Extract the (X, Y) coordinate from the center of the cell holding the provided text.  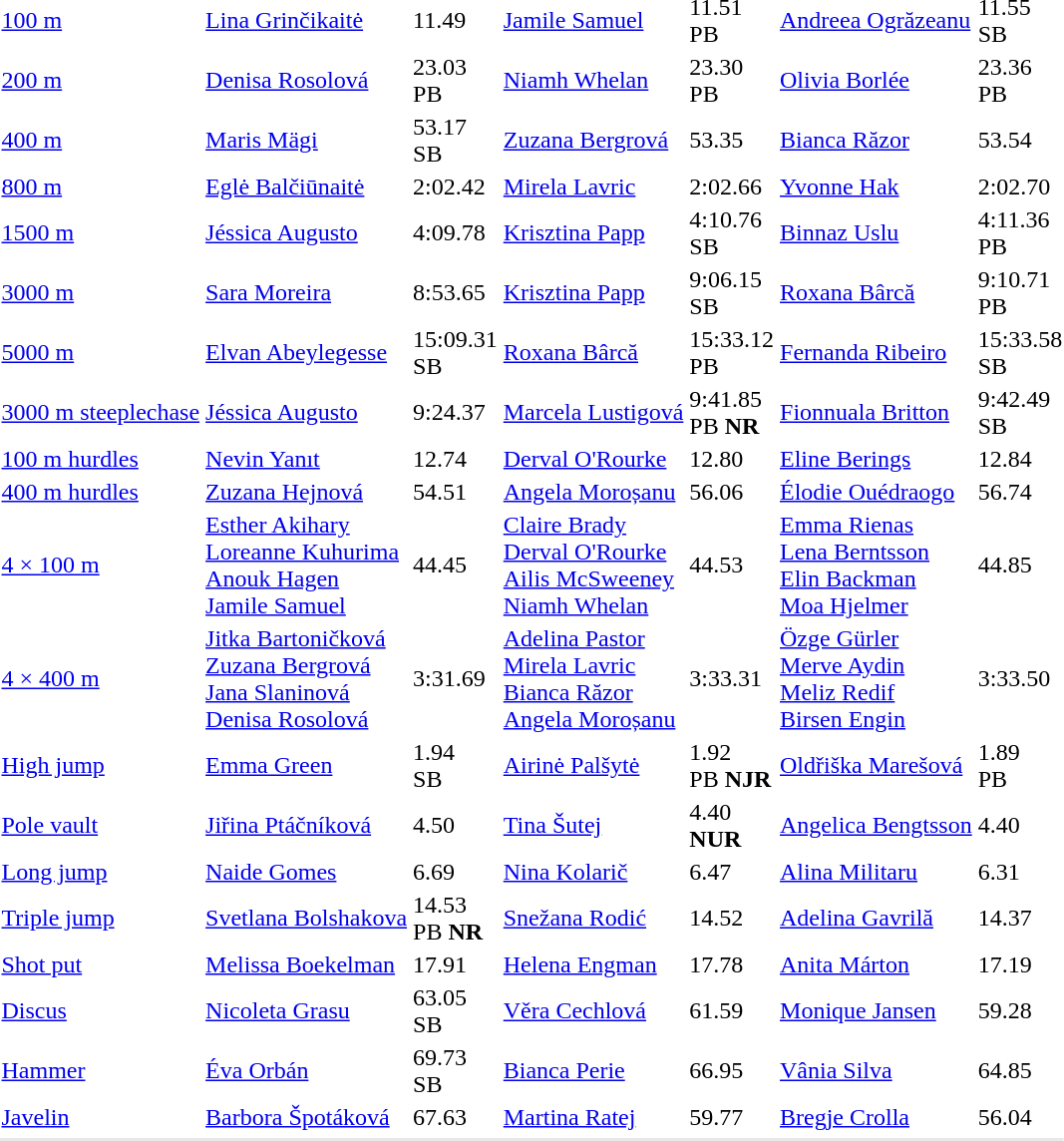
Yvonne Hak (877, 187)
6.69 (456, 872)
Olivia Borlée (877, 80)
Tina Šutej (593, 826)
3:33.31 (732, 678)
59.77 (732, 1117)
9:10.71PB (1020, 293)
1.92PB NJR (732, 766)
High jump (101, 766)
2:02.70 (1020, 187)
53.35 (732, 140)
23.36PB (1020, 80)
Helena Engman (593, 964)
12.80 (732, 459)
Mirela Lavric (593, 187)
56.06 (732, 492)
3:33.50 (1020, 678)
9:06.15SB (732, 293)
56.04 (1020, 1117)
63.05SB (456, 1011)
Esther AkiharyLoreanne KuhurimaAnouk HagenJamile Samuel (307, 565)
800 m (101, 187)
56.74 (1020, 492)
6.31 (1020, 872)
Svetlana Bolshakova (307, 918)
100 m hurdles (101, 459)
17.19 (1020, 964)
Elvan Abeylegesse (307, 353)
Derval O'Rourke (593, 459)
Fionnuala Britton (877, 413)
400 m hurdles (101, 492)
Emma RienasLena BerntssonElin BackmanMoa Hjelmer (877, 565)
Niamh Whelan (593, 80)
9:42.49SB (1020, 413)
Éva Orbán (307, 1071)
200 m (101, 80)
Hammer (101, 1071)
Adelina Gavrilă (877, 918)
61.59 (732, 1011)
4:10.76SB (732, 233)
Özge GürlerMerve AydinMeliz RedifBirsen Engin (877, 678)
Binnaz Uslu (877, 233)
Alina Militaru (877, 872)
1.94SB (456, 766)
14.52 (732, 918)
9:41.85PB NR (732, 413)
14.53PB NR (456, 918)
Eline Berings (877, 459)
Naide Gomes (307, 872)
15:33.12PB (732, 353)
Denisa Rosolová (307, 80)
Monique Jansen (877, 1011)
Melissa Boekelman (307, 964)
Adelina PastorMirela LavricBianca Răzor Angela Moroșanu (593, 678)
400 m (101, 140)
17.78 (732, 964)
6.47 (732, 872)
Bregje Crolla (877, 1117)
3:31.69 (456, 678)
Sara Moreira (307, 293)
4 × 100 m (101, 565)
4.40 (1020, 826)
54.51 (456, 492)
Barbora Špotáková (307, 1117)
Élodie Ouédraogo (877, 492)
15:33.58SB (1020, 353)
Angelica Bengtsson (877, 826)
Discus (101, 1011)
Maris Mägi (307, 140)
1.89PB (1020, 766)
Vânia Silva (877, 1071)
3000 m steeplechase (101, 413)
4.50 (456, 826)
4.40NUR (732, 826)
53.17SB (456, 140)
Jiřina Ptáčníková (307, 826)
Airinė Palšytė (593, 766)
4:09.78 (456, 233)
Claire BradyDerval O'RourkeAilis McSweeney Niamh Whelan (593, 565)
Nicoleta Grasu (307, 1011)
Oldřiška Marešová (877, 766)
23.30PB (732, 80)
67.63 (456, 1117)
Triple jump (101, 918)
Bianca Răzor (877, 140)
Pole vault (101, 826)
Fernanda Ribeiro (877, 353)
Long jump (101, 872)
Bianca Perie (593, 1071)
66.95 (732, 1071)
Javelin (101, 1117)
12.74 (456, 459)
Marcela Lustigová (593, 413)
15:09.31SB (456, 353)
64.85 (1020, 1071)
8:53.65 (456, 293)
Zuzana Bergrová (593, 140)
Nevin Yanıt (307, 459)
Angela Moroșanu (593, 492)
Shot put (101, 964)
2:02.42 (456, 187)
17.91 (456, 964)
Emma Green (307, 766)
44.85 (1020, 565)
69.73SB (456, 1071)
44.45 (456, 565)
Věra Cechlová (593, 1011)
Anita Márton (877, 964)
59.28 (1020, 1011)
3000 m (101, 293)
44.53 (732, 565)
5000 m (101, 353)
53.54 (1020, 140)
23.03PB (456, 80)
1500 m (101, 233)
Zuzana Hejnová (307, 492)
9:24.37 (456, 413)
Jitka BartoničkováZuzana BergrováJana SlaninováDenisa Rosolová (307, 678)
Eglė Balčiūnaitė (307, 187)
2:02.66 (732, 187)
Nina Kolarič (593, 872)
Martina Ratej (593, 1117)
14.37 (1020, 918)
12.84 (1020, 459)
Snežana Rodić (593, 918)
4 × 400 m (101, 678)
4:11.36PB (1020, 233)
